Identify which cell holds the provided text, then report its [x, y] central coordinate. 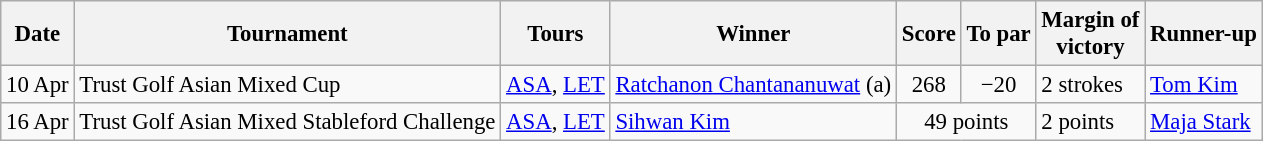
Sihwan Kim [753, 122]
Winner [753, 34]
Ratchanon Chantananuwat (a) [753, 85]
−20 [998, 85]
To par [998, 34]
2 points [1090, 122]
2 strokes [1090, 85]
Maja Stark [1204, 122]
Date [38, 34]
Score [928, 34]
Trust Golf Asian Mixed Stableford Challenge [288, 122]
Tournament [288, 34]
Trust Golf Asian Mixed Cup [288, 85]
16 Apr [38, 122]
49 points [966, 122]
Tom Kim [1204, 85]
Tours [556, 34]
268 [928, 85]
Runner-up [1204, 34]
Margin ofvictory [1090, 34]
10 Apr [38, 85]
